Provide the (X, Y) coordinate of the cell's center where the given text is located.  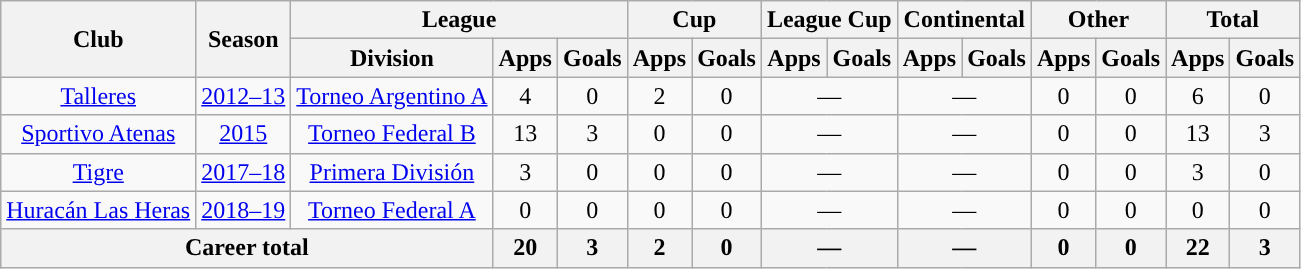
Season (244, 39)
2012–13 (244, 96)
Career total (247, 248)
2015 (244, 134)
Torneo Federal B (392, 134)
Other (1098, 20)
Primera División (392, 172)
Division (392, 58)
20 (525, 248)
2017–18 (244, 172)
League Cup (829, 20)
Club (98, 39)
Talleres (98, 96)
Total (1233, 20)
4 (525, 96)
Sportivo Atenas (98, 134)
League (459, 20)
Cup (694, 20)
6 (1198, 96)
22 (1198, 248)
Huracán Las Heras (98, 210)
Continental (964, 20)
Torneo Argentino A (392, 96)
2018–19 (244, 210)
Torneo Federal A (392, 210)
Tigre (98, 172)
